Locate the cell with the specified text and output its [x, y] center coordinate. 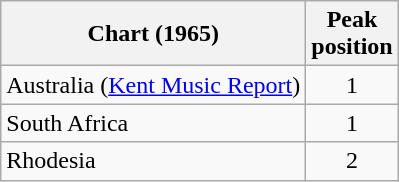
2 [352, 161]
Australia (Kent Music Report) [154, 85]
Rhodesia [154, 161]
South Africa [154, 123]
Peakposition [352, 34]
Chart (1965) [154, 34]
